Identify which cell holds the provided text, then report its (X, Y) central coordinate. 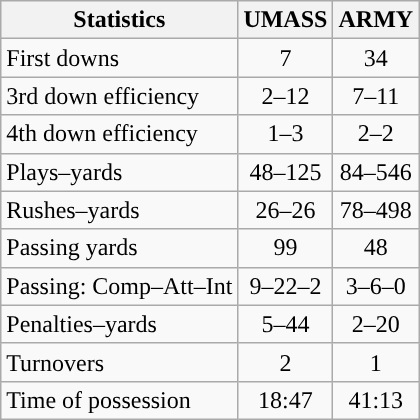
4th down efficiency (120, 134)
26–26 (286, 210)
48–125 (286, 172)
1–3 (286, 134)
3–6–0 (376, 286)
2–20 (376, 324)
41:13 (376, 400)
2–12 (286, 96)
Passing: Comp–Att–Int (120, 286)
3rd down efficiency (120, 96)
UMASS (286, 20)
18:47 (286, 400)
ARMY (376, 20)
34 (376, 58)
Penalties–yards (120, 324)
5–44 (286, 324)
First downs (120, 58)
84–546 (376, 172)
Time of possession (120, 400)
48 (376, 248)
Rushes–yards (120, 210)
7 (286, 58)
99 (286, 248)
7–11 (376, 96)
2–2 (376, 134)
2 (286, 362)
1 (376, 362)
78–498 (376, 210)
Turnovers (120, 362)
Plays–yards (120, 172)
9–22–2 (286, 286)
Passing yards (120, 248)
Statistics (120, 20)
